Return [x, y] of the center of cell containing provided text 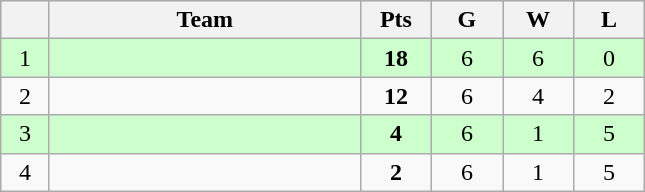
L [610, 20]
0 [610, 58]
G [466, 20]
12 [396, 96]
3 [26, 134]
W [538, 20]
Pts [396, 20]
18 [396, 58]
Team [204, 20]
